Determine the (X, Y) coordinate at the center of the cell enclosing the given text.  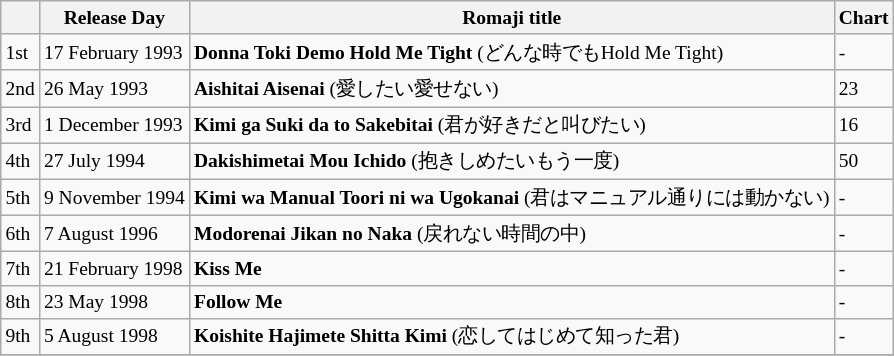
Release Day (114, 18)
17 February 1993 (114, 52)
21 February 1998 (114, 268)
Koishite Hajimete Shitta Kimi (恋してはじめて知った君) (512, 336)
Dakishimetai Mou Ichido (抱きしめたいもう一度) (512, 161)
7 August 1996 (114, 233)
9th (20, 336)
1 December 1993 (114, 125)
8th (20, 302)
Kimi ga Suki da to Sakebitai (君が好きだと叫びたい) (512, 125)
Follow Me (512, 302)
Aishitai Aisenai (愛したい愛せない) (512, 88)
Kiss Me (512, 268)
50 (864, 161)
26 May 1993 (114, 88)
16 (864, 125)
Modorenai Jikan no Naka (戻れない時間の中) (512, 233)
4th (20, 161)
3rd (20, 125)
2nd (20, 88)
23 May 1998 (114, 302)
5th (20, 197)
6th (20, 233)
Donna Toki Demo Hold Me Tight (どんな時でもHold Me Tight) (512, 52)
1st (20, 52)
23 (864, 88)
Romaji title (512, 18)
5 August 1998 (114, 336)
7th (20, 268)
Kimi wa Manual Toori ni wa Ugokanai (君はマニュアル通りには動かない) (512, 197)
27 July 1994 (114, 161)
9 November 1994 (114, 197)
Chart (864, 18)
